Scan for the cell matching the given text and deliver its (X, Y) coordinate at center. 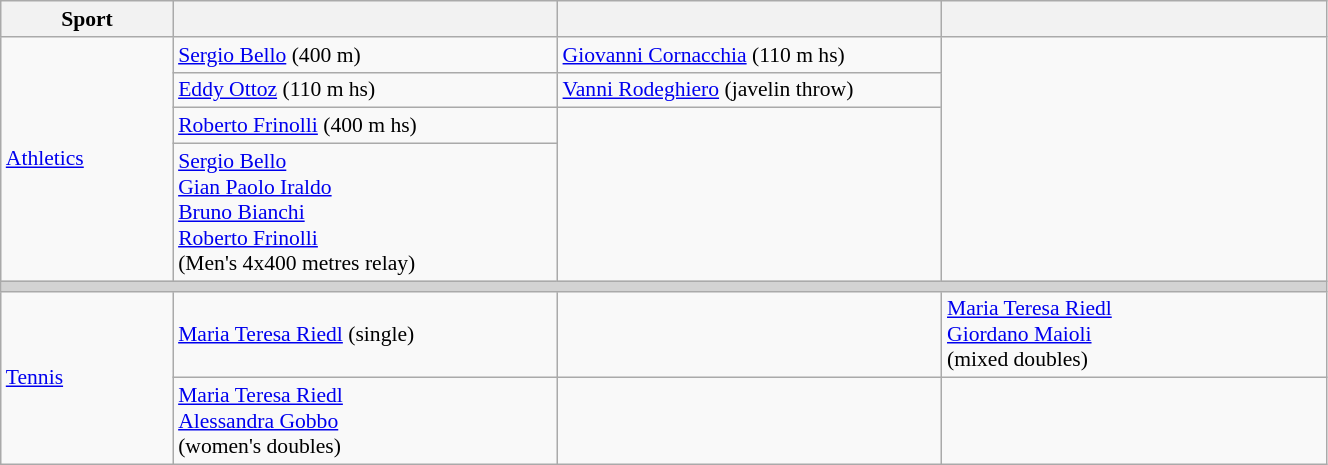
Sergio Bello (400 m) (365, 55)
Eddy Ottoz (110 m hs) (365, 90)
Sergio BelloGian Paolo IraldoBruno BianchiRoberto Frinolli(Men's 4x400 metres relay) (365, 213)
Maria Teresa RiedlAlessandra Gobbo(women's doubles) (365, 422)
Tennis (87, 378)
Roberto Frinolli (400 m hs) (365, 126)
Giovanni Cornacchia (110 m hs) (750, 55)
Athletics (87, 159)
Maria Teresa Riedl (single) (365, 334)
Vanni Rodeghiero (javelin throw) (750, 90)
Sport (87, 19)
Maria Teresa RiedlGiordano Maioli(mixed doubles) (1134, 334)
